Pinpoint the cell where the given text exists, returning its [x, y] midpoint coordinate. 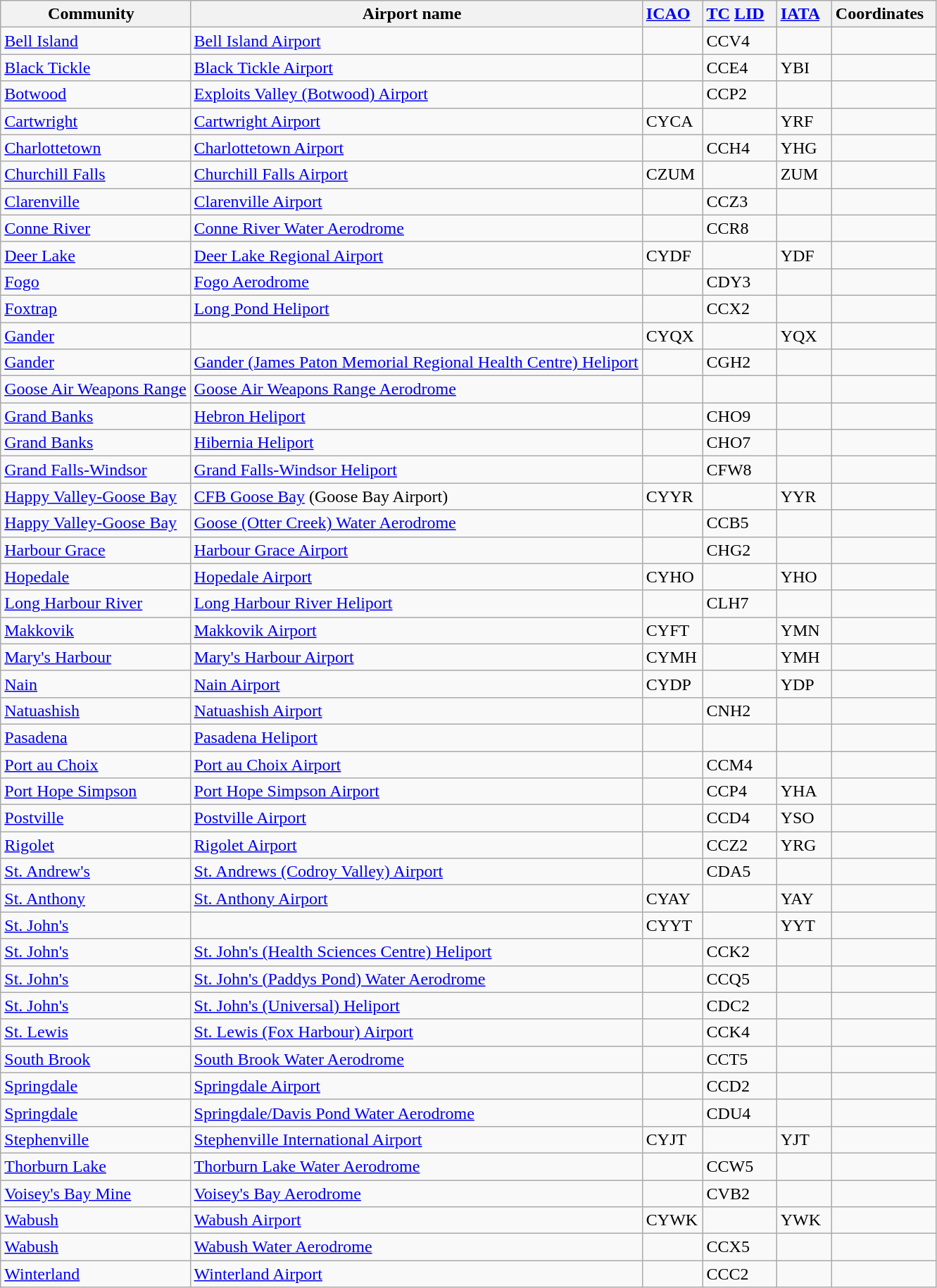
CYDP [672, 684]
YHG [804, 148]
South Brook Water Aerodrome [416, 1059]
Port Hope Simpson [96, 792]
Long Harbour River [96, 604]
Community [96, 14]
CDU4 [739, 1113]
CCV4 [739, 41]
CCP2 [739, 94]
Black Tickle [96, 68]
Black Tickle Airport [416, 68]
YDP [804, 684]
St. Andrew's [96, 872]
CCQ5 [739, 979]
CCT5 [739, 1059]
Wabush Water Aerodrome [416, 1247]
Goose Air Weapons Range Aerodrome [416, 389]
Hebron Heliport [416, 416]
CYYR [672, 496]
St. John's (Health Sciences Centre) Heliport [416, 952]
St. Lewis (Fox Harbour) Airport [416, 1032]
Conne River [96, 228]
Makkovik [96, 630]
Stephenville International Airport [416, 1139]
Winterland [96, 1274]
CGH2 [739, 363]
Postville Airport [416, 818]
Fogo [96, 282]
Pasadena [96, 737]
YHA [804, 792]
CCD2 [739, 1086]
Nain [96, 684]
Coordinates [883, 14]
CCD4 [739, 818]
Cartwright Airport [416, 121]
YRF [804, 121]
CFW8 [739, 470]
Grand Falls-Windsor [96, 470]
YWK [804, 1220]
Airport name [416, 14]
Port Hope Simpson Airport [416, 792]
CCX5 [739, 1247]
Voisey's Bay Mine [96, 1194]
Wabush Airport [416, 1220]
Harbour Grace Airport [416, 550]
YYT [804, 925]
CHG2 [739, 550]
CCE4 [739, 68]
Rigolet Airport [416, 845]
CYHO [672, 577]
CZUM [672, 175]
Thorburn Lake [96, 1166]
Fogo Aerodrome [416, 282]
Grand Falls-Windsor Heliport [416, 470]
St. John's (Paddys Pond) Water Aerodrome [416, 979]
YBI [804, 68]
CLH7 [739, 604]
CYCA [672, 121]
Springdale/Davis Pond Water Aerodrome [416, 1113]
St. Anthony [96, 899]
CCP4 [739, 792]
CFB Goose Bay (Goose Bay Airport) [416, 496]
YMN [804, 630]
CYJT [672, 1139]
Mary's Harbour Airport [416, 657]
CYQX [672, 336]
Bell Island Airport [416, 41]
YJT [804, 1139]
Churchill Falls Airport [416, 175]
CCM4 [739, 764]
Stephenville [96, 1139]
CYDF [672, 255]
Port au Choix Airport [416, 764]
Springdale Airport [416, 1086]
CYAY [672, 899]
YAY [804, 899]
CCK4 [739, 1032]
Natuashish Airport [416, 711]
Thorburn Lake Water Aerodrome [416, 1166]
YYR [804, 496]
YSO [804, 818]
South Brook [96, 1059]
Long Harbour River Heliport [416, 604]
CHO9 [739, 416]
Rigolet [96, 845]
CYFT [672, 630]
Goose Air Weapons Range [96, 389]
Port au Choix [96, 764]
Cartwright [96, 121]
CVB2 [739, 1194]
Harbour Grace [96, 550]
Exploits Valley (Botwood) Airport [416, 94]
Charlottetown [96, 148]
CCH4 [739, 148]
Deer Lake Regional Airport [416, 255]
Winterland Airport [416, 1274]
Mary's Harbour [96, 657]
Natuashish [96, 711]
Foxtrap [96, 308]
Postville [96, 818]
Voisey's Bay Aerodrome [416, 1194]
St. Andrews (Codroy Valley) Airport [416, 872]
ZUM [804, 175]
Conne River Water Aerodrome [416, 228]
CHO7 [739, 443]
Hopedale [96, 577]
CCB5 [739, 523]
Clarenville Airport [416, 201]
Churchill Falls [96, 175]
Makkovik Airport [416, 630]
St. Anthony Airport [416, 899]
CCZ3 [739, 201]
Hibernia Heliport [416, 443]
CCZ2 [739, 845]
CYMH [672, 657]
YDF [804, 255]
CDY3 [739, 282]
Nain Airport [416, 684]
CCW5 [739, 1166]
Clarenville [96, 201]
YMH [804, 657]
CYWK [672, 1220]
Botwood [96, 94]
CCX2 [739, 308]
Long Pond Heliport [416, 308]
St. John's (Universal) Heliport [416, 1006]
TC LID [739, 14]
CDC2 [739, 1006]
Pasadena Heliport [416, 737]
CCK2 [739, 952]
Gander (James Paton Memorial Regional Health Centre) Heliport [416, 363]
YHO [804, 577]
St. Lewis [96, 1032]
CDA5 [739, 872]
Hopedale Airport [416, 577]
ICAO [672, 14]
CCR8 [739, 228]
IATA [804, 14]
YRG [804, 845]
CYYT [672, 925]
YQX [804, 336]
Goose (Otter Creek) Water Aerodrome [416, 523]
CCC2 [739, 1274]
Bell Island [96, 41]
Charlottetown Airport [416, 148]
Deer Lake [96, 255]
CNH2 [739, 711]
